From the cell containing the given text, extract its center point as (X, Y) coordinate. 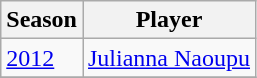
Season (42, 20)
Player (168, 20)
2012 (42, 58)
Julianna Naoupu (168, 58)
